Identify which cell holds the provided text, then report its (x, y) central coordinate. 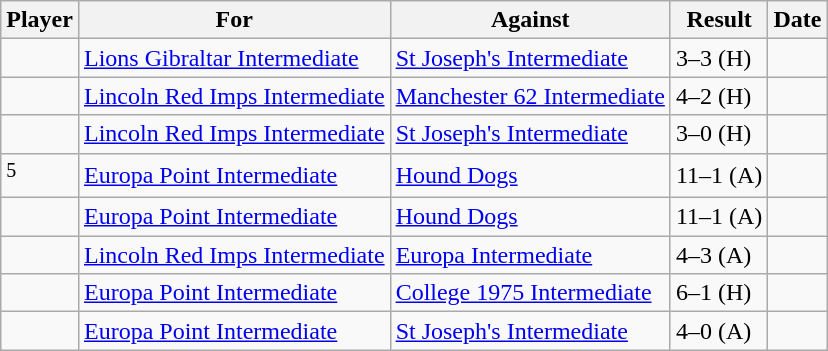
Against (530, 20)
4–0 (A) (719, 331)
3–3 (H) (719, 58)
5 (40, 176)
Player (40, 20)
4–2 (H) (719, 96)
College 1975 Intermediate (530, 293)
3–0 (H) (719, 134)
4–3 (A) (719, 255)
Lions Gibraltar Intermediate (234, 58)
6–1 (H) (719, 293)
Manchester 62 Intermediate (530, 96)
Date (798, 20)
Europa Intermediate (530, 255)
Result (719, 20)
For (234, 20)
